Output the [X, Y] coordinate of the center of the cell containing the given text.  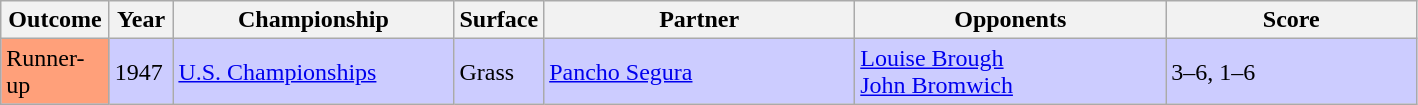
Championship [314, 20]
Louise Brough John Bromwich [1010, 72]
Surface [499, 20]
3–6, 1–6 [1292, 72]
Partner [700, 20]
Runner-up [56, 72]
Score [1292, 20]
Pancho Segura [700, 72]
U.S. Championships [314, 72]
Grass [499, 72]
Opponents [1010, 20]
1947 [141, 72]
Year [141, 20]
Outcome [56, 20]
